Output the (X, Y) coordinate of the center of the cell containing the given text.  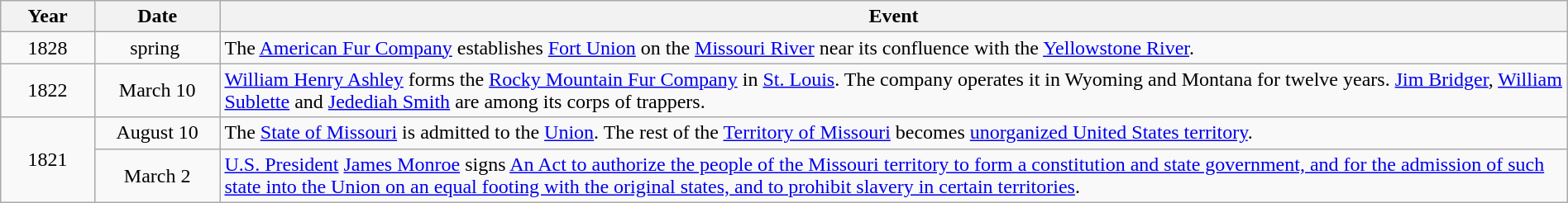
Event (893, 17)
1822 (48, 91)
Year (48, 17)
August 10 (157, 133)
The American Fur Company establishes Fort Union on the Missouri River near its confluence with the Yellowstone River. (893, 48)
The State of Missouri is admitted to the Union. The rest of the Territory of Missouri becomes unorganized United States territory. (893, 133)
1828 (48, 48)
spring (157, 48)
March 10 (157, 91)
March 2 (157, 175)
1821 (48, 160)
Date (157, 17)
